Search for the cell housing the specified text and yield its (X, Y) center coordinate. 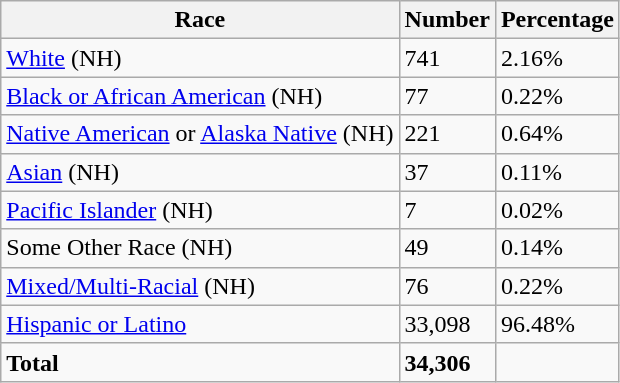
49 (447, 248)
96.48% (557, 324)
White (NH) (200, 58)
741 (447, 58)
37 (447, 172)
0.64% (557, 134)
0.14% (557, 248)
Percentage (557, 20)
0.02% (557, 210)
Pacific Islander (NH) (200, 210)
Number (447, 20)
Asian (NH) (200, 172)
77 (447, 96)
Mixed/Multi-Racial (NH) (200, 286)
33,098 (447, 324)
Black or African American (NH) (200, 96)
221 (447, 134)
Some Other Race (NH) (200, 248)
Total (200, 362)
76 (447, 286)
0.11% (557, 172)
Race (200, 20)
Native American or Alaska Native (NH) (200, 134)
2.16% (557, 58)
7 (447, 210)
34,306 (447, 362)
Hispanic or Latino (200, 324)
